Find where the given text appears and provide that cell's center as (X, Y) coordinate. 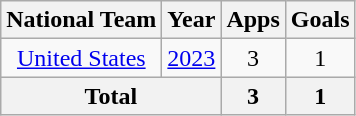
Goals (320, 20)
Year (192, 20)
2023 (192, 58)
Total (111, 96)
National Team (82, 20)
United States (82, 58)
Apps (253, 20)
